From the cell containing the given text, extract its center point as (x, y) coordinate. 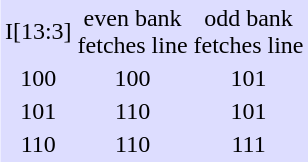
111 (248, 144)
odd bankfetches line (248, 32)
I[13:3] (38, 32)
even bankfetches line (132, 32)
